Pinpoint the cell where the given text exists, returning its (x, y) midpoint coordinate. 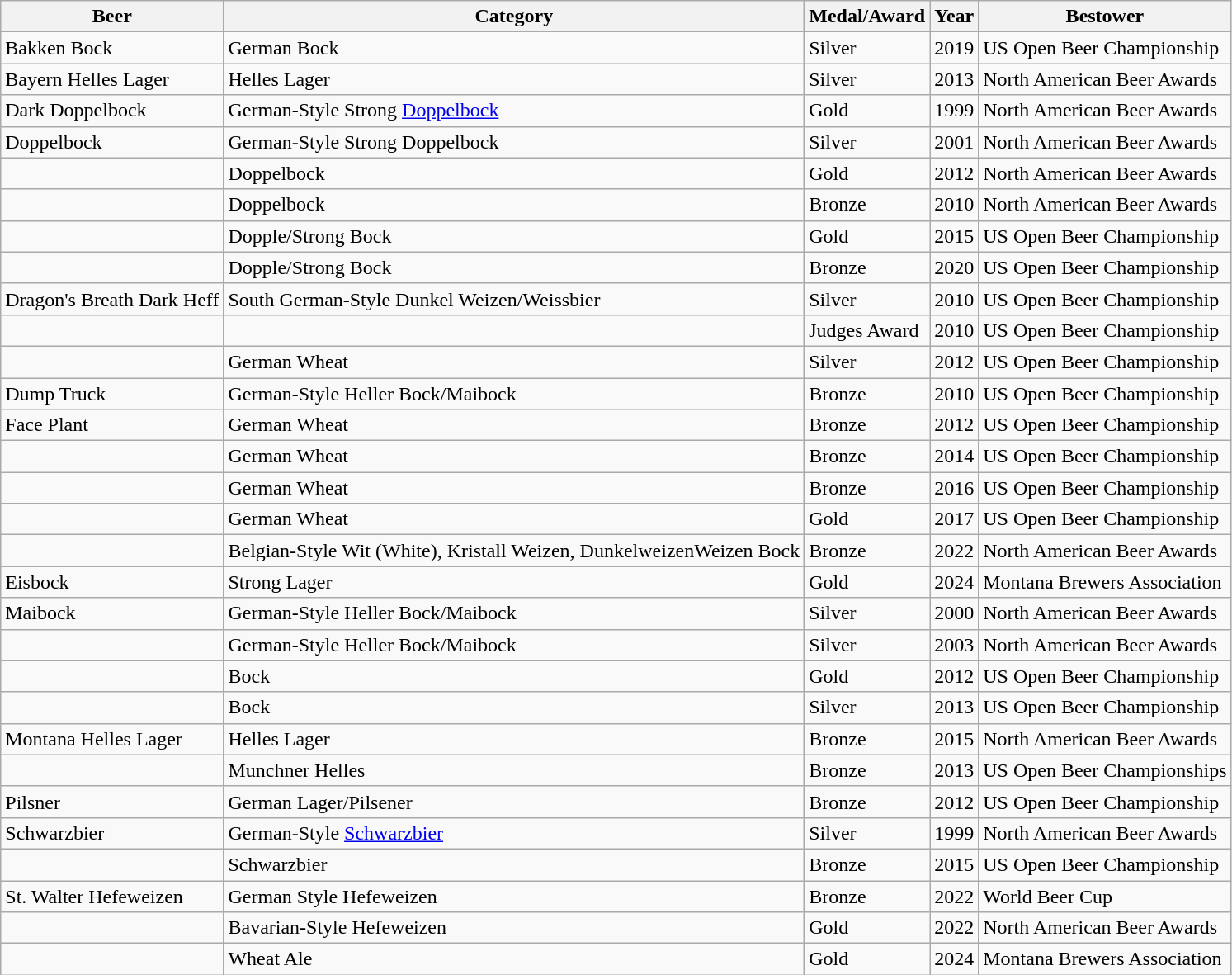
German-Style Schwarzbier (514, 833)
Beer (112, 17)
German Lager/Pilsener (514, 802)
Bestower (1105, 17)
2003 (954, 645)
2017 (954, 519)
Montana Helles Lager (112, 739)
Pilsner (112, 802)
Bayern Helles Lager (112, 79)
South German-Style Dunkel Weizen/Weissbier (514, 299)
2016 (954, 488)
Eisbock (112, 582)
Munchner Helles (514, 770)
Bakken Bock (112, 48)
Year (954, 17)
2014 (954, 457)
Strong Lager (514, 582)
Medal/Award (867, 17)
Dark Doppelbock (112, 111)
German Style Hefeweizen (514, 896)
Belgian-Style Wit (White), Kristall Weizen, DunkelweizenWeizen Bock (514, 551)
Judges Award (867, 330)
Dump Truck (112, 394)
World Beer Cup (1105, 896)
2019 (954, 48)
Category (514, 17)
Bavarian-Style Hefeweizen (514, 928)
St. Walter Hefeweizen (112, 896)
2000 (954, 613)
US Open Beer Championships (1105, 770)
German Bock (514, 48)
2001 (954, 142)
Face Plant (112, 425)
Dragon's Breath Dark Heff (112, 299)
Maibock (112, 613)
2020 (954, 267)
Wheat Ale (514, 959)
